Capture the cell that displays the provided text and extract its (X, Y) central coordinate. 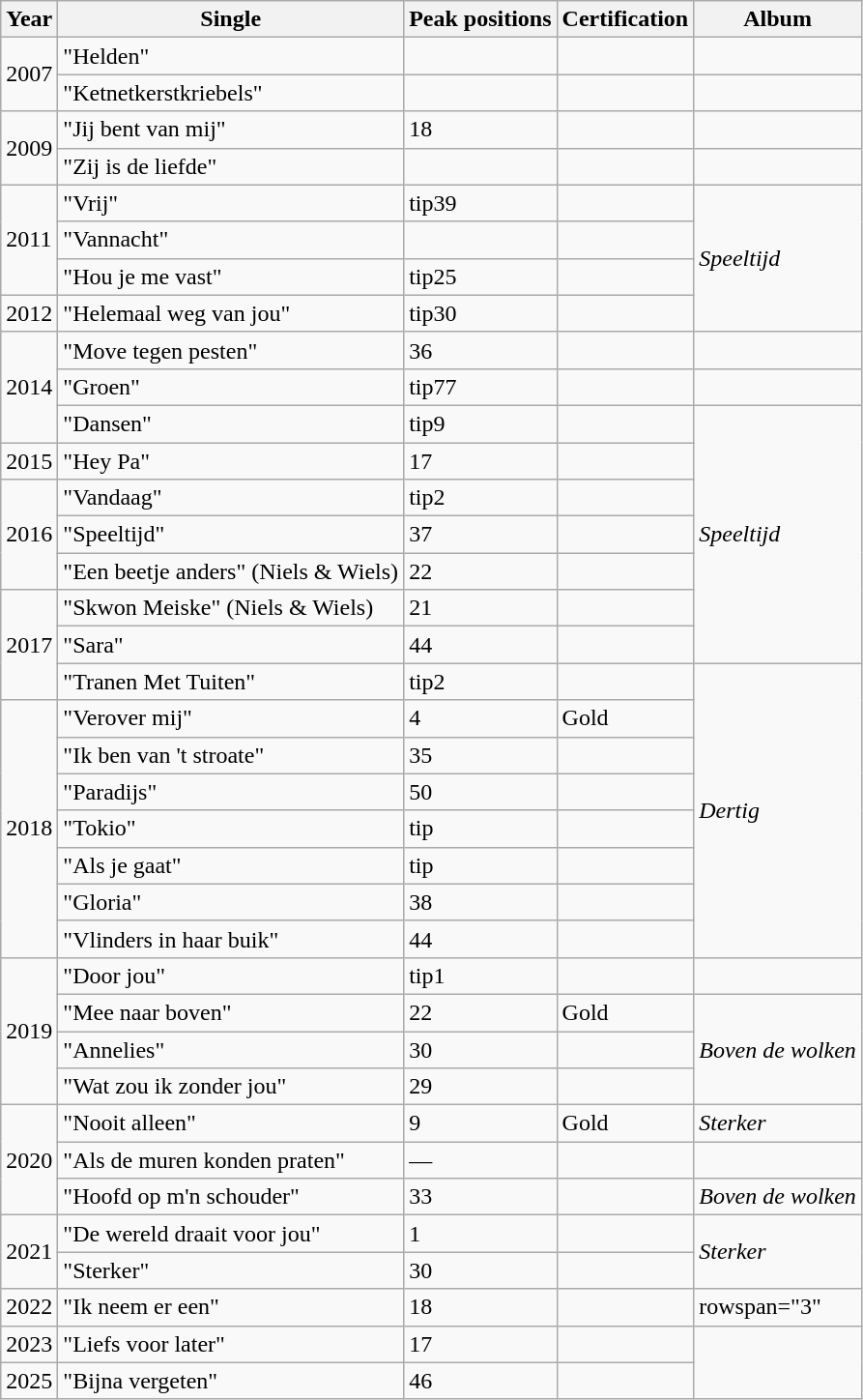
2018 (29, 829)
35 (480, 755)
"Move tegen pesten" (231, 350)
"Tokio" (231, 829)
"Vlinders in haar buik" (231, 939)
2016 (29, 535)
"Door jou" (231, 976)
33 (480, 1197)
— (480, 1160)
2025 (29, 1381)
tip39 (480, 203)
"Vandaag" (231, 498)
tip30 (480, 313)
"Als de muren konden praten" (231, 1160)
"Annelies" (231, 1049)
"De wereld draait voor jou" (231, 1234)
"Dansen" (231, 423)
tip9 (480, 423)
2014 (29, 387)
"Sara" (231, 645)
"Skwon Meiske" (Niels & Wiels) (231, 608)
"Paradijs" (231, 792)
"Vannacht" (231, 240)
"Hey Pa" (231, 461)
"Jij bent van mij" (231, 130)
"Nooit alleen" (231, 1123)
"Zij is de liefde" (231, 166)
Album (778, 19)
"Ik ben van 't stroate" (231, 755)
2007 (29, 74)
"Verover mij" (231, 718)
2020 (29, 1160)
37 (480, 535)
21 (480, 608)
Year (29, 19)
4 (480, 718)
"Bijna vergeten" (231, 1381)
"Gloria" (231, 902)
tip25 (480, 277)
rowspan="3" (778, 1307)
"Helemaal weg van jou" (231, 313)
38 (480, 902)
50 (480, 792)
9 (480, 1123)
Single (231, 19)
"Een beetje anders" (Niels & Wiels) (231, 571)
"Helden" (231, 56)
1 (480, 1234)
"Wat zou ik zonder jou" (231, 1087)
"Tranen Met Tuiten" (231, 682)
"Als je gaat" (231, 865)
"Ketnetkerstkriebels" (231, 93)
"Hoofd op m'n schouder" (231, 1197)
"Mee naar boven" (231, 1012)
"Vrij" (231, 203)
Dertig (778, 810)
36 (480, 350)
"Speeltijd" (231, 535)
2017 (29, 645)
2019 (29, 1031)
2011 (29, 240)
46 (480, 1381)
tip77 (480, 387)
"Liefs voor later" (231, 1344)
2023 (29, 1344)
"Sterker" (231, 1270)
2009 (29, 148)
"Ik neem er een" (231, 1307)
"Hou je me vast" (231, 277)
2021 (29, 1252)
2022 (29, 1307)
"Groen" (231, 387)
tip1 (480, 976)
Peak positions (480, 19)
2015 (29, 461)
2012 (29, 313)
29 (480, 1087)
Certification (625, 19)
